Return the (X, Y) coordinate for the center point of the cell that contains the specified text.  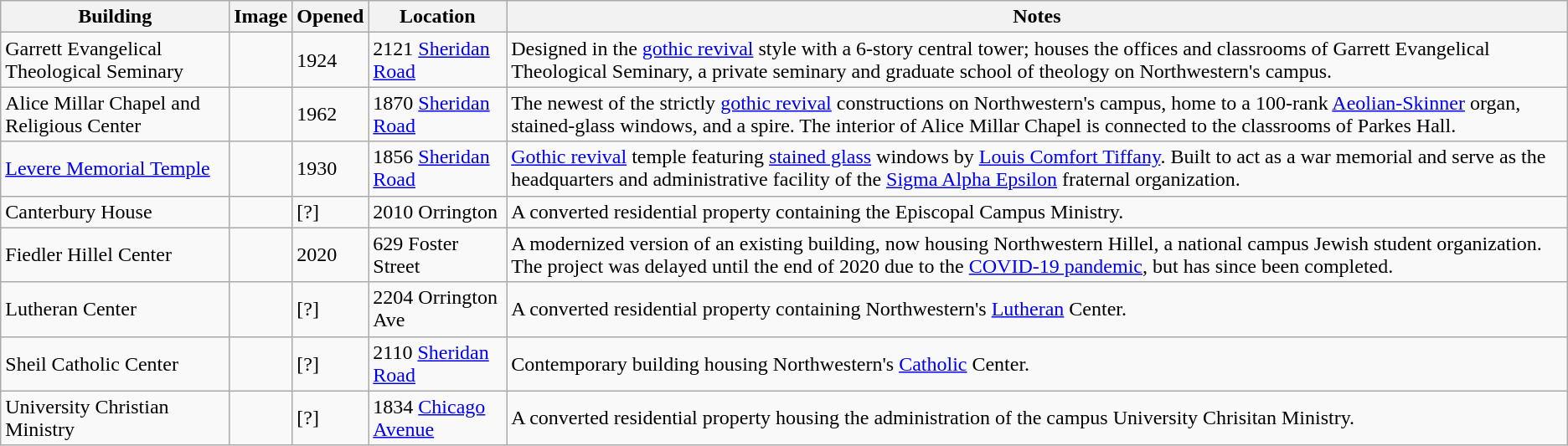
Fiedler Hillel Center (116, 254)
2110 Sheridan Road (437, 363)
1870 Sheridan Road (437, 114)
Notes (1037, 17)
Garrett Evangelical Theological Seminary (116, 60)
629 Foster Street (437, 254)
A converted residential property containing Northwestern's Lutheran Center. (1037, 310)
1930 (330, 169)
Location (437, 17)
University Christian Ministry (116, 418)
A converted residential property containing the Episcopal Campus Ministry. (1037, 212)
Building (116, 17)
Opened (330, 17)
1834 Chicago Avenue (437, 418)
Contemporary building housing Northwestern's Catholic Center. (1037, 363)
1924 (330, 60)
Lutheran Center (116, 310)
Levere Memorial Temple (116, 169)
Sheil Catholic Center (116, 363)
Canterbury House (116, 212)
1856 Sheridan Road (437, 169)
Alice Millar Chapel and Religious Center (116, 114)
Image (261, 17)
1962 (330, 114)
2020 (330, 254)
2204 Orrington Ave (437, 310)
2121 Sheridan Road (437, 60)
A converted residential property housing the administration of the campus University Chrisitan Ministry. (1037, 418)
2010 Orrington (437, 212)
